Pinpoint the cell where the given text exists, returning its [X, Y] midpoint coordinate. 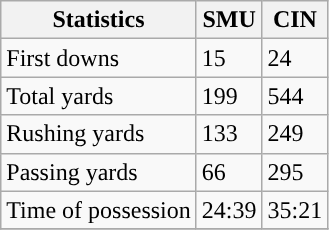
Total yards [99, 96]
24:39 [229, 210]
24 [295, 58]
Passing yards [99, 172]
199 [229, 96]
Time of possession [99, 210]
15 [229, 58]
First downs [99, 58]
295 [295, 172]
544 [295, 96]
CIN [295, 20]
SMU [229, 20]
Statistics [99, 20]
66 [229, 172]
Rushing yards [99, 134]
35:21 [295, 210]
249 [295, 134]
133 [229, 134]
